Detect which cell encompasses the target text, then output its [X, Y] center coordinate. 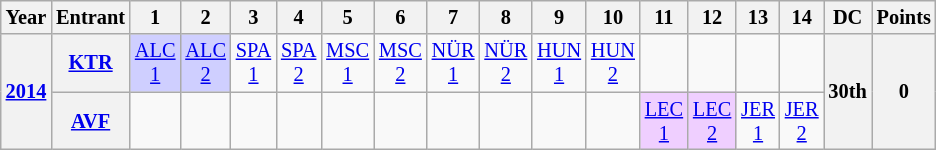
HUN1 [559, 63]
NÜR1 [454, 63]
5 [348, 17]
8 [506, 17]
2014 [26, 92]
MSC1 [348, 63]
10 [613, 17]
SPA2 [298, 63]
6 [400, 17]
ALC2 [205, 63]
JER1 [758, 121]
7 [454, 17]
LEC1 [664, 121]
Points [904, 17]
HUN2 [613, 63]
MSC2 [400, 63]
14 [802, 17]
SPA1 [254, 63]
LEC2 [712, 121]
JER2 [802, 121]
KTR [90, 63]
12 [712, 17]
30th [848, 92]
1 [155, 17]
AVF [90, 121]
3 [254, 17]
Year [26, 17]
ALC1 [155, 63]
9 [559, 17]
NÜR2 [506, 63]
2 [205, 17]
Entrant [90, 17]
11 [664, 17]
0 [904, 92]
DC [848, 17]
13 [758, 17]
4 [298, 17]
